Pinpoint the cell where the given text exists, returning its [X, Y] midpoint coordinate. 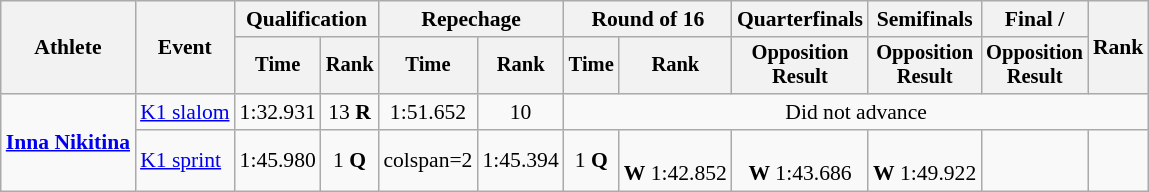
Repechage [470, 19]
Quarterfinals [800, 19]
K1 slalom [184, 112]
1:32.931 [278, 112]
10 [520, 112]
1:51.652 [428, 112]
W 1:49.922 [924, 160]
K1 sprint [184, 160]
Inna Nikitina [68, 142]
Final / [1034, 19]
13 R [350, 112]
Semifinals [924, 19]
Did not advance [856, 112]
Event [184, 48]
W 1:42.852 [676, 160]
1:45.394 [520, 160]
Qualification [307, 19]
Athlete [68, 48]
colspan=2 [428, 160]
W 1:43.686 [800, 160]
1:45.980 [278, 160]
Round of 16 [648, 19]
